Return [x, y] of the center of cell containing provided text 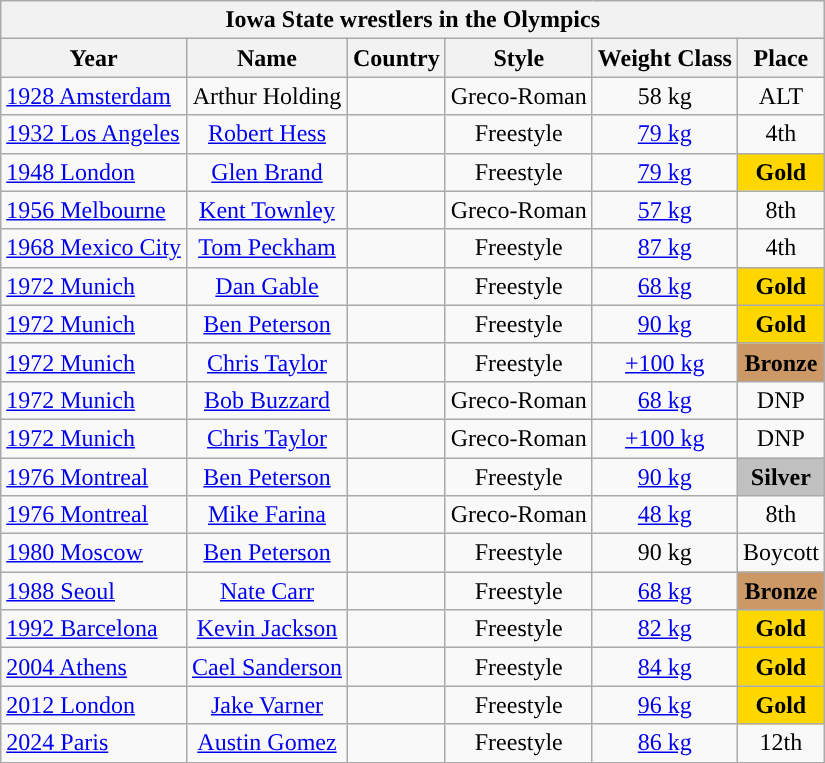
1932 Los Angeles [94, 134]
Name [266, 58]
Nate Carr [266, 591]
Tom Peckham [266, 248]
1948 London [94, 172]
87 kg [664, 248]
1980 Moscow [94, 553]
Kevin Jackson [266, 629]
1928 Amsterdam [94, 96]
58 kg [664, 96]
86 kg [664, 743]
57 kg [664, 210]
1968 Mexico City [94, 248]
Dan Gable [266, 286]
ALT [780, 96]
Bob Buzzard [266, 400]
Arthur Holding [266, 96]
12th [780, 743]
2012 London [94, 705]
Weight Class [664, 58]
1988 Seoul [94, 591]
2024 Paris [94, 743]
82 kg [664, 629]
Jake Varner [266, 705]
48 kg [664, 515]
1956 Melbourne [94, 210]
Place [780, 58]
Kent Townley [266, 210]
84 kg [664, 667]
Glen Brand [266, 172]
Iowa State wrestlers in the Olympics [413, 20]
1992 Barcelona [94, 629]
Year [94, 58]
Country [397, 58]
Mike Farina [266, 515]
Robert Hess [266, 134]
Style [518, 58]
Silver [780, 477]
Boycott [780, 553]
Austin Gomez [266, 743]
96 kg [664, 705]
2004 Athens [94, 667]
Cael Sanderson [266, 667]
